Pinpoint the cell where the given text exists, returning its (X, Y) midpoint coordinate. 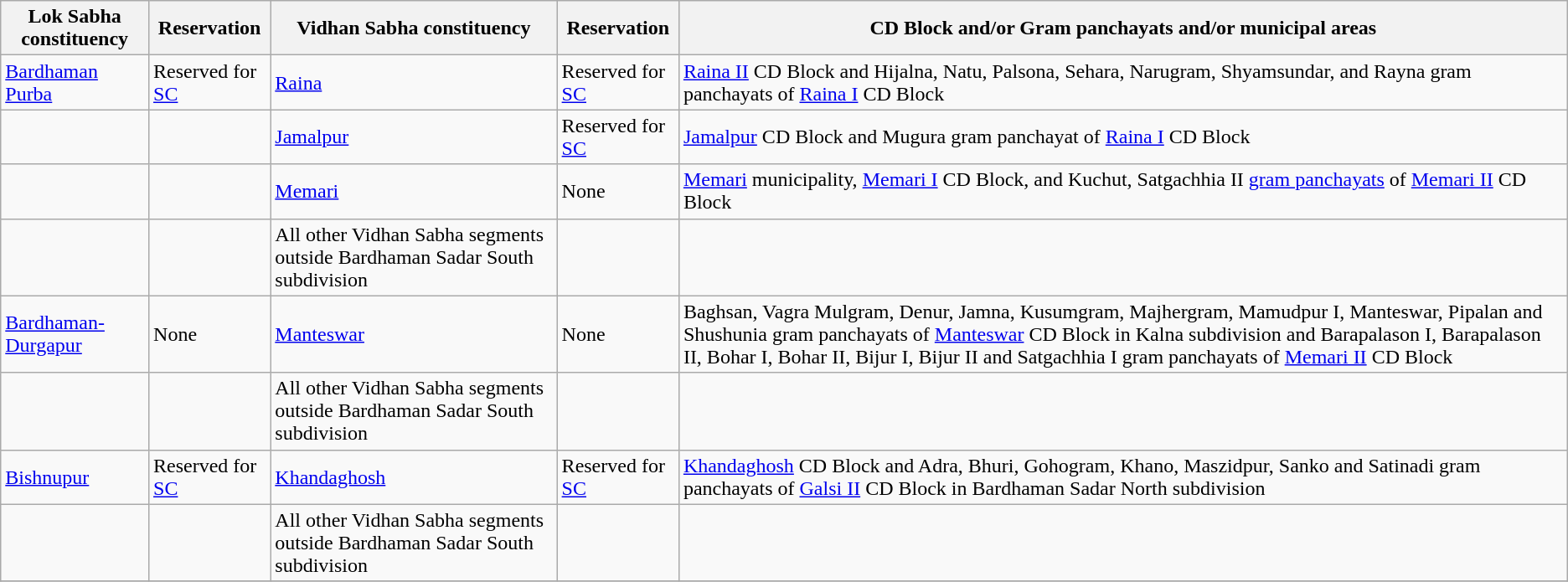
Jamalpur (414, 137)
Bardhaman-Durgapur (75, 334)
Manteswar (414, 334)
Vidhan Sabha constituency (414, 28)
Jamalpur CD Block and Mugura gram panchayat of Raina I CD Block (1122, 137)
CD Block and/or Gram panchayats and/or municipal areas (1122, 28)
Memari (414, 191)
Memari municipality, Memari I CD Block, and Kuchut, Satgachhia II gram panchayats of Memari II CD Block (1122, 191)
Bishnupur (75, 477)
Raina II CD Block and Hijalna, Natu, Palsona, Sehara, Narugram, Shyamsundar, and Rayna gram panchayats of Raina I CD Block (1122, 82)
Raina (414, 82)
Khandaghosh (414, 477)
Bardhaman Purba (75, 82)
Lok Sabha constituency (75, 28)
